For the text-containing cell, return its midpoint in [x, y] coordinate format. 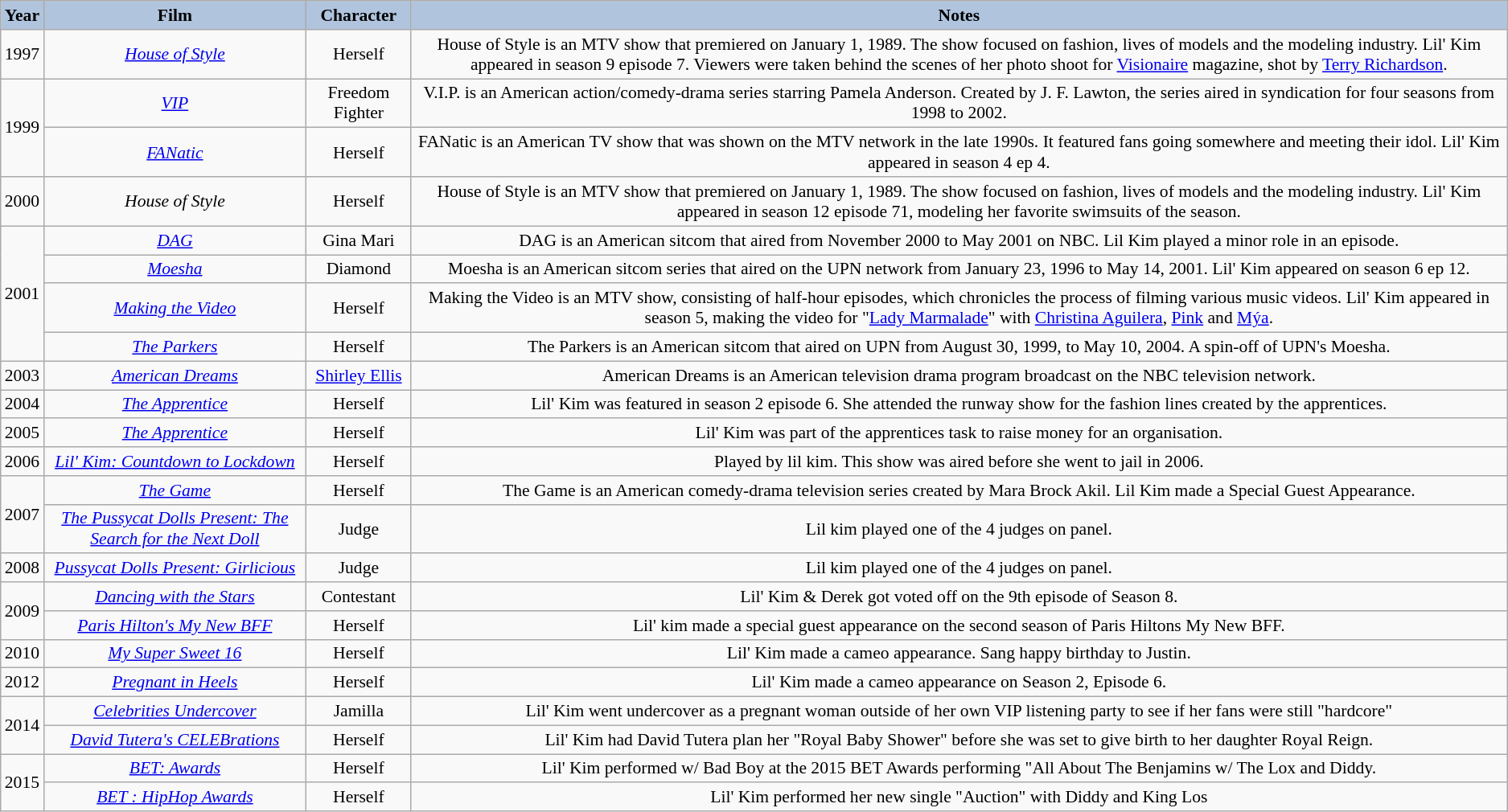
2003 [23, 375]
2004 [23, 404]
Freedom Fighter [359, 103]
Notes [959, 15]
Paris Hilton's My New BFF [175, 625]
2014 [23, 725]
2009 [23, 611]
1997 [23, 55]
Lil' Kim performed w/ Bad Boy at the 2015 BET Awards performing "All About The Benjamins w/ The Lox and Diddy. [959, 769]
Lil' Kim: Countdown to Lockdown [175, 461]
2015 [23, 783]
2005 [23, 433]
American Dreams [175, 375]
2000 [23, 201]
BET : HipHop Awards [175, 798]
DAG is an American sitcom that aired from November 2000 to May 2001 on NBC. Lil Kim played a minor role in an episode. [959, 240]
Year [23, 15]
2001 [23, 293]
Diamond [359, 269]
Gina Mari [359, 240]
Lil' Kim performed her new single "Auction" with Diddy and King Los [959, 798]
2012 [23, 683]
American Dreams is an American television drama program broadcast on the NBC television network. [959, 375]
Moesha is an American sitcom series that aired on the UPN network from January 23, 1996 to May 14, 2001. Lil' Kim appeared on season 6 ep 12. [959, 269]
Dancing with the Stars [175, 597]
Character [359, 15]
Moesha [175, 269]
BET: Awards [175, 769]
2010 [23, 654]
Lil' Kim was part of the apprentices task to raise money for an organisation. [959, 433]
Pregnant in Heels [175, 683]
Lil' Kim made a cameo appearance. Sang happy birthday to Justin. [959, 654]
Lil' Kim went undercover as a pregnant woman outside of her own VIP listening party to see if her fans were still "hardcore" [959, 712]
Lil' Kim & Derek got voted off on the 9th episode of Season 8. [959, 597]
Lil' kim made a special guest appearance on the second season of Paris Hiltons My New BFF. [959, 625]
2008 [23, 568]
Celebrities Undercover [175, 712]
Shirley Ellis [359, 375]
Lil' Kim was featured in season 2 episode 6. She attended the runway show for the fashion lines created by the apprentices. [959, 404]
Jamilla [359, 712]
1999 [23, 128]
The Pussycat Dolls Present: The Search for the Next Doll [175, 529]
Played by lil kim. This show was aired before she went to jail in 2006. [959, 461]
Lil' Kim made a cameo appearance on Season 2, Episode 6. [959, 683]
The Game is an American comedy-drama television series created by Mara Brock Akil. Lil Kim made a Special Guest Appearance. [959, 490]
2007 [23, 515]
Lil' Kim had David Tutera plan her "Royal Baby Shower" before she was set to give birth to her daughter Royal Reign. [959, 740]
The Parkers [175, 347]
Contestant [359, 597]
The Game [175, 490]
VIP [175, 103]
The Parkers is an American sitcom that aired on UPN from August 30, 1999, to May 10, 2004. A spin-off of UPN's Moesha. [959, 347]
FANatic [175, 153]
Pussycat Dolls Present: Girlicious [175, 568]
Making the Video [175, 309]
Film [175, 15]
David Tutera's CELEBrations [175, 740]
DAG [175, 240]
2006 [23, 461]
My Super Sweet 16 [175, 654]
